Scan for the cell matching the given text and deliver its (x, y) coordinate at center. 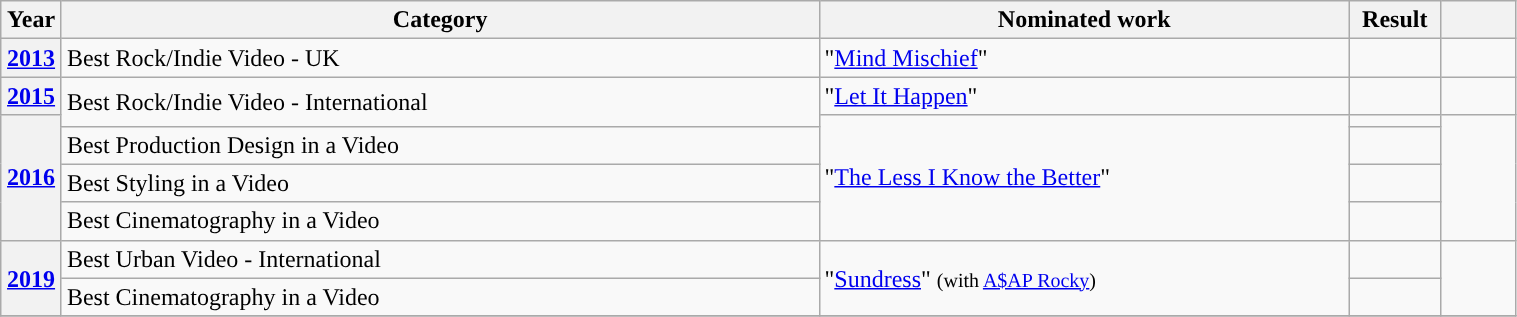
Result (1394, 20)
"The Less I Know the Better" (1084, 178)
2015 (32, 96)
2019 (32, 278)
Best Rock/Indie Video - International (440, 102)
Best Rock/Indie Video - UK (440, 58)
"Sundress" (with A$AP Rocky) (1084, 278)
"Let It Happen" (1084, 96)
2016 (32, 178)
Best Urban Video - International (440, 259)
"Mind Mischief" (1084, 58)
Best Styling in a Video (440, 183)
Best Production Design in a Video (440, 145)
Category (440, 20)
2013 (32, 58)
Nominated work (1084, 20)
Year (32, 20)
